Output the (X, Y) coordinate of the center of the cell containing the given text.  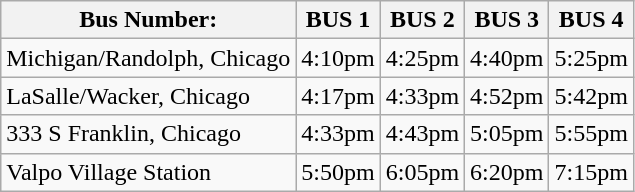
5:55pm (591, 134)
4:52pm (507, 96)
Valpo Village Station (148, 172)
LaSalle/Wacker, Chicago (148, 96)
BUS 1 (338, 20)
5:50pm (338, 172)
5:25pm (591, 58)
Michigan/Randolph, Chicago (148, 58)
333 S Franklin, Chicago (148, 134)
4:10pm (338, 58)
6:05pm (422, 172)
5:05pm (507, 134)
4:17pm (338, 96)
5:42pm (591, 96)
4:43pm (422, 134)
BUS 2 (422, 20)
BUS 3 (507, 20)
4:25pm (422, 58)
4:40pm (507, 58)
BUS 4 (591, 20)
7:15pm (591, 172)
Bus Number: (148, 20)
6:20pm (507, 172)
